Return the (X, Y) coordinate for the center point of the cell that contains the specified text.  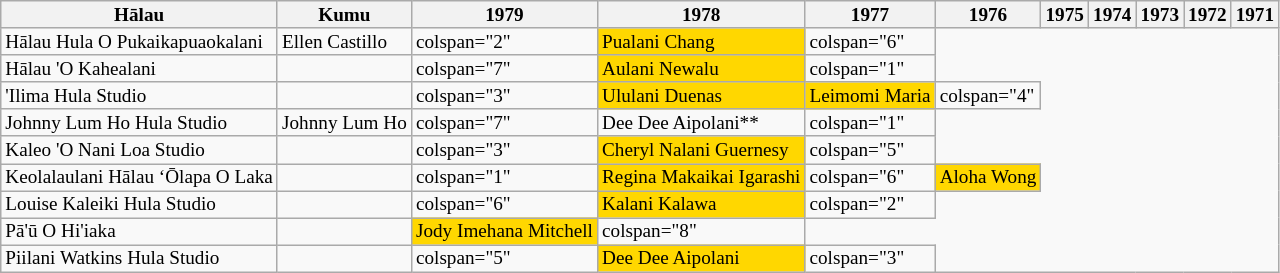
Johnny Lum Ho Hula Studio (140, 122)
Aloha Wong (988, 176)
Piilani Watkins Hula Studio (140, 258)
Ellen Castillo (344, 42)
Leimomi Maria (870, 96)
Pā'ū O Hi'iaka (140, 232)
1971 (1255, 14)
Cheryl Nalani Guernesy (700, 150)
Pualani Chang (700, 42)
1972 (1208, 14)
1973 (1160, 14)
Regina Makaikai Igarashi (700, 176)
1975 (1065, 14)
Hālau Hula O Pukaikapuaokalani (140, 42)
Johnny Lum Ho (344, 122)
Hālau 'O Kahealani (140, 68)
Jody Imehana Mitchell (504, 232)
Kumu (344, 14)
Ululani Duenas (700, 96)
Aulani Newalu (700, 68)
Keolalaulani Hālau ‘Ōlapa O Laka (140, 176)
Dee Dee Aipolani (700, 258)
Kalani Kalawa (700, 204)
1976 (988, 14)
colspan="4" (988, 96)
Louise Kaleiki Hula Studio (140, 204)
Kaleo 'O Nani Loa Studio (140, 150)
1979 (504, 14)
1978 (700, 14)
colspan="8" (700, 232)
'Ilima Hula Studio (140, 96)
1977 (870, 14)
Hālau (140, 14)
1974 (1112, 14)
Dee Dee Aipolani** (700, 122)
